Output the [X, Y] coordinate of the center of the cell containing the given text.  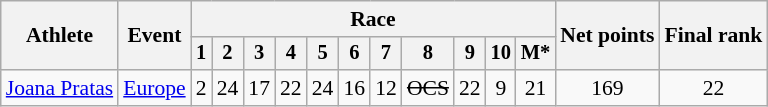
16 [354, 88]
10 [501, 54]
6 [354, 54]
Net points [607, 36]
M* [536, 54]
17 [259, 88]
21 [536, 88]
Final rank [714, 36]
3 [259, 54]
7 [386, 54]
8 [428, 54]
OCS [428, 88]
5 [323, 54]
Athlete [60, 36]
Europe [154, 88]
Joana Pratas [60, 88]
1 [202, 54]
Event [154, 36]
4 [291, 54]
Race [374, 19]
169 [607, 88]
12 [386, 88]
